Locate the cell with the specified text and output its (x, y) center coordinate. 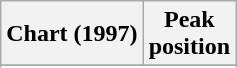
Chart (1997) (72, 34)
Peakposition (189, 34)
